Capture the cell that displays the provided text and extract its (x, y) central coordinate. 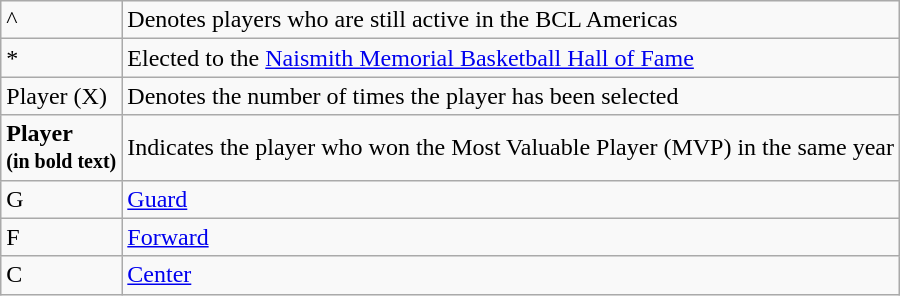
Player (X) (62, 96)
Indicates the player who won the Most Valuable Player (MVP) in the same year (511, 148)
Denotes players who are still active in the BCL Americas (511, 20)
^ (62, 20)
Player(in bold text) (62, 148)
G (62, 199)
Forward (511, 237)
C (62, 275)
* (62, 58)
Denotes the number of times the player has been selected (511, 96)
Elected to the Naismith Memorial Basketball Hall of Fame (511, 58)
F (62, 237)
Guard (511, 199)
Center (511, 275)
